Detect which cell encompasses the target text, then output its [x, y] center coordinate. 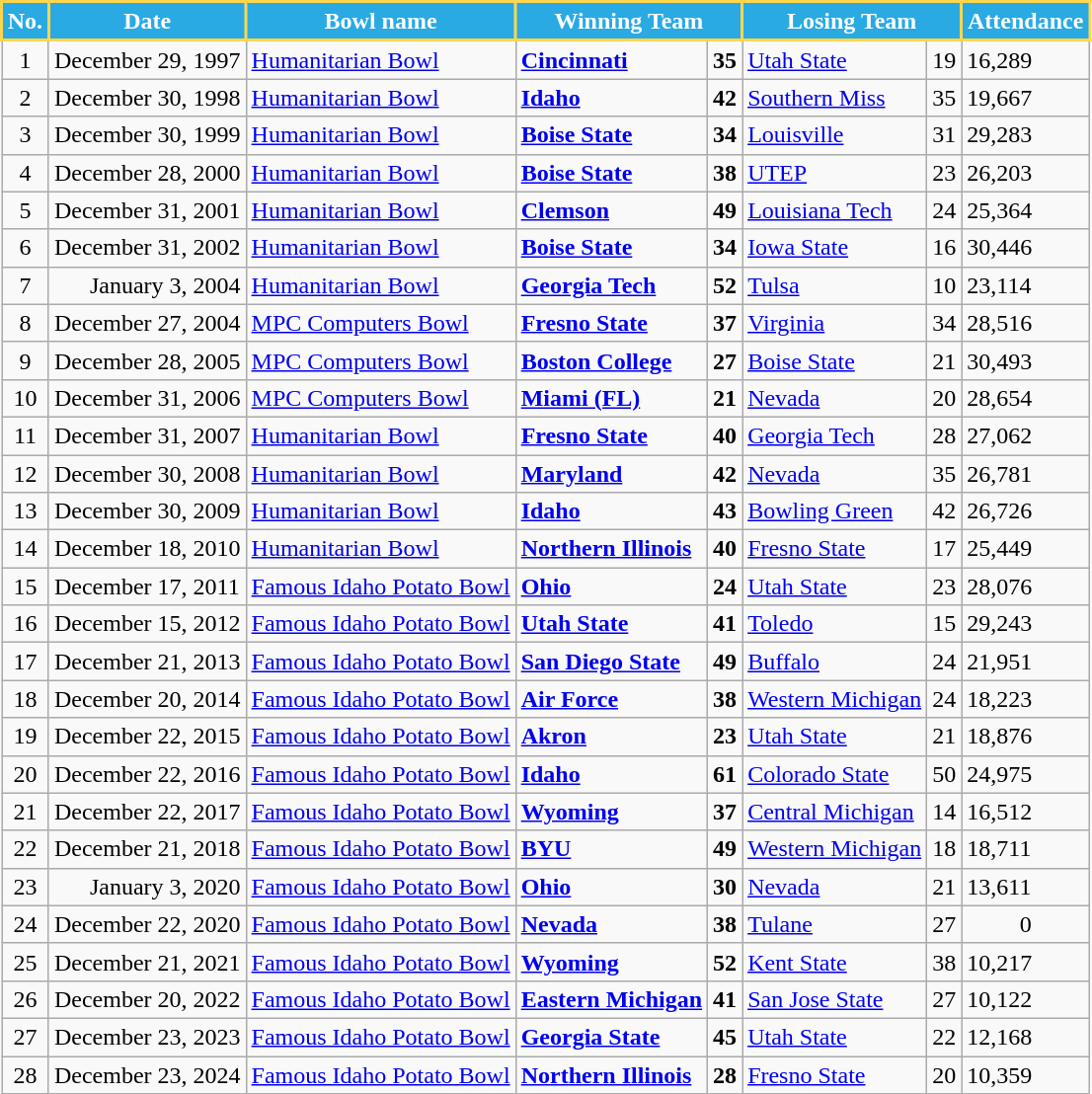
10,359 [1026, 1075]
Maryland [611, 473]
December 31, 2006 [147, 398]
28,516 [1026, 323]
19,667 [1026, 98]
December 28, 2000 [147, 173]
29,243 [1026, 624]
December 30, 1998 [147, 98]
7 [26, 285]
45 [725, 1037]
Iowa State [835, 248]
26,726 [1026, 511]
Tulsa [835, 285]
December 31, 2001 [147, 210]
6 [26, 248]
13 [26, 511]
25 [26, 962]
December 22, 2016 [147, 774]
December 20, 2014 [147, 699]
December 22, 2015 [147, 737]
29,283 [1026, 135]
25,364 [1026, 210]
Bowl name [381, 22]
10,122 [1026, 999]
Tulane [835, 924]
16,512 [1026, 812]
13,611 [1026, 887]
January 3, 2020 [147, 887]
December 31, 2007 [147, 435]
Air Force [611, 699]
December 23, 2023 [147, 1037]
Boston College [611, 360]
28,654 [1026, 398]
December 21, 2018 [147, 849]
61 [725, 774]
30,493 [1026, 360]
December 20, 2022 [147, 999]
11 [26, 435]
San Jose State [835, 999]
Eastern Michigan [611, 999]
2 [26, 98]
Toledo [835, 624]
December 22, 2020 [147, 924]
Louisville [835, 135]
December 23, 2024 [147, 1075]
UTEP [835, 173]
December 27, 2004 [147, 323]
25,449 [1026, 549]
Colorado State [835, 774]
December 17, 2011 [147, 586]
December 28, 2005 [147, 360]
30,446 [1026, 248]
Kent State [835, 962]
December 30, 2009 [147, 511]
December 31, 2002 [147, 248]
December 30, 1999 [147, 135]
Attendance [1026, 22]
21,951 [1026, 662]
December 22, 2017 [147, 812]
December 18, 2010 [147, 549]
Date [147, 22]
0 [1026, 924]
Southern Miss [835, 98]
December 21, 2021 [147, 962]
San Diego State [611, 662]
Winning Team [628, 22]
24,975 [1026, 774]
43 [725, 511]
Cincinnati [611, 59]
Virginia [835, 323]
4 [26, 173]
Clemson [611, 210]
50 [944, 774]
Miami (FL) [611, 398]
1 [26, 59]
26 [26, 999]
16,289 [1026, 59]
18,223 [1026, 699]
8 [26, 323]
28,076 [1026, 586]
December 21, 2013 [147, 662]
27,062 [1026, 435]
Bowling Green [835, 511]
31 [944, 135]
December 30, 2008 [147, 473]
January 3, 2004 [147, 285]
No. [26, 22]
Losing Team [852, 22]
18,711 [1026, 849]
Akron [611, 737]
26,203 [1026, 173]
18,876 [1026, 737]
5 [26, 210]
12 [26, 473]
Georgia State [611, 1037]
Louisiana Tech [835, 210]
December 29, 1997 [147, 59]
9 [26, 360]
30 [725, 887]
December 15, 2012 [147, 624]
23,114 [1026, 285]
Buffalo [835, 662]
26,781 [1026, 473]
BYU [611, 849]
10,217 [1026, 962]
12,168 [1026, 1037]
Central Michigan [835, 812]
3 [26, 135]
